Find where the given text appears and provide that cell's center as [X, Y] coordinate. 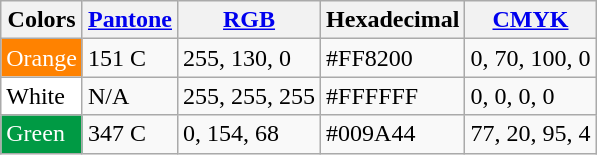
Orange [42, 58]
77, 20, 95, 4 [530, 134]
CMYK [530, 20]
151 C [130, 58]
RGB [250, 20]
255, 130, 0 [250, 58]
0, 0, 0, 0 [530, 96]
White [42, 96]
0, 70, 100, 0 [530, 58]
347 C [130, 134]
Colors [42, 20]
#FF8200 [393, 58]
#FFFFFF [393, 96]
N/A [130, 96]
Pantone [130, 20]
Green [42, 134]
255, 255, 255 [250, 96]
Hexadecimal [393, 20]
0, 154, 68 [250, 134]
#009A44 [393, 134]
